Find where the given text appears and provide that cell's center as [x, y] coordinate. 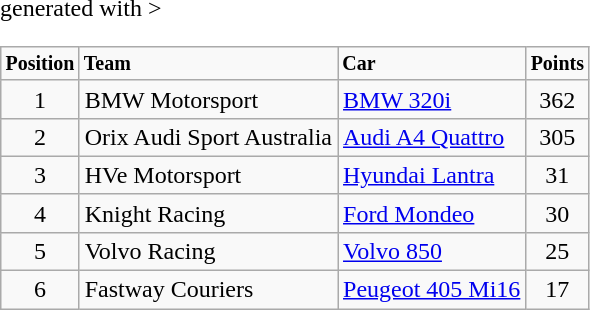
25 [558, 251]
Peugeot 405 Mi16 [432, 290]
6 [40, 290]
362 [558, 99]
31 [558, 175]
Position [40, 64]
BMW Motorsport [208, 99]
Ford Mondeo [432, 213]
HVe Motorsport [208, 175]
5 [40, 251]
3 [40, 175]
Points [558, 64]
Car [432, 64]
Hyundai Lantra [432, 175]
305 [558, 137]
2 [40, 137]
Team [208, 64]
Orix Audi Sport Australia [208, 137]
Volvo 850 [432, 251]
4 [40, 213]
BMW 320i [432, 99]
Volvo Racing [208, 251]
30 [558, 213]
Knight Racing [208, 213]
Fastway Couriers [208, 290]
Audi A4 Quattro [432, 137]
1 [40, 99]
17 [558, 290]
